Return [x, y] of the center of cell containing provided text 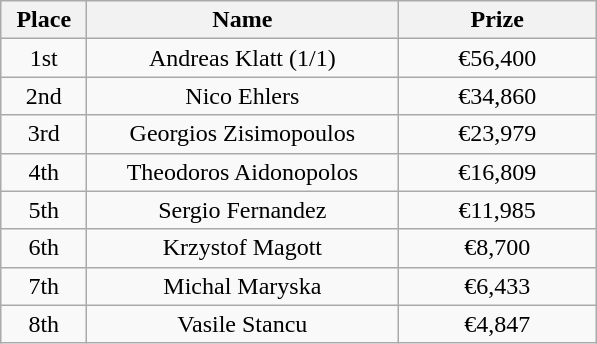
€11,985 [498, 210]
€23,979 [498, 134]
Krzystof Magott [242, 248]
Georgios Zisimopoulos [242, 134]
€34,860 [498, 96]
Sergio Fernandez [242, 210]
5th [44, 210]
Theodoros Aidonopolos [242, 172]
€4,847 [498, 324]
€56,400 [498, 58]
7th [44, 286]
1st [44, 58]
Michal Maryska [242, 286]
4th [44, 172]
6th [44, 248]
Nico Ehlers [242, 96]
Prize [498, 20]
€6,433 [498, 286]
Andreas Klatt (1/1) [242, 58]
2nd [44, 96]
8th [44, 324]
Vasile Stancu [242, 324]
3rd [44, 134]
€8,700 [498, 248]
Name [242, 20]
€16,809 [498, 172]
Place [44, 20]
